Provide the (X, Y) coordinate of the cell's center where the given text is located.  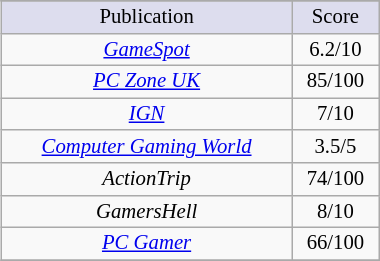
74/100 (336, 179)
66/100 (336, 243)
Score (336, 17)
3.5/5 (336, 146)
6.2/10 (336, 49)
7/10 (336, 114)
ActionTrip (147, 179)
PC Gamer (147, 243)
8/10 (336, 211)
GamersHell (147, 211)
GameSpot (147, 49)
85/100 (336, 82)
PC Zone UK (147, 82)
Publication (147, 17)
IGN (147, 114)
Computer Gaming World (147, 146)
